Find where the given text appears and provide that cell's center as (X, Y) coordinate. 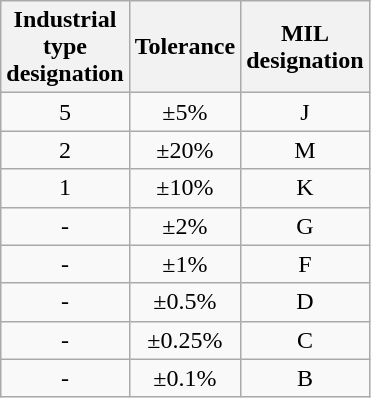
±10% (184, 188)
D (305, 302)
J (305, 112)
2 (65, 150)
±0.1% (184, 378)
±20% (184, 150)
Industrial type designation (65, 47)
±5% (184, 112)
F (305, 264)
MIL designation (305, 47)
G (305, 226)
±2% (184, 226)
1 (65, 188)
±0.5% (184, 302)
5 (65, 112)
±0.25% (184, 340)
±1% (184, 264)
B (305, 378)
Tolerance (184, 47)
K (305, 188)
C (305, 340)
M (305, 150)
